Identify which cell holds the provided text, then report its (x, y) central coordinate. 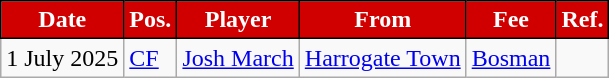
CF (150, 58)
Ref. (582, 20)
Pos. (150, 20)
From (382, 20)
Date (62, 20)
Harrogate Town (382, 58)
1 July 2025 (62, 58)
Josh March (238, 58)
Player (238, 20)
Fee (511, 20)
Bosman (511, 58)
